Capture the cell that displays the provided text and extract its (X, Y) central coordinate. 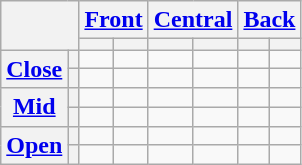
Open (34, 145)
Central (193, 20)
Mid (34, 107)
Close (34, 69)
Front (114, 20)
Back (270, 20)
